Find where the given text appears and provide that cell's center as (x, y) coordinate. 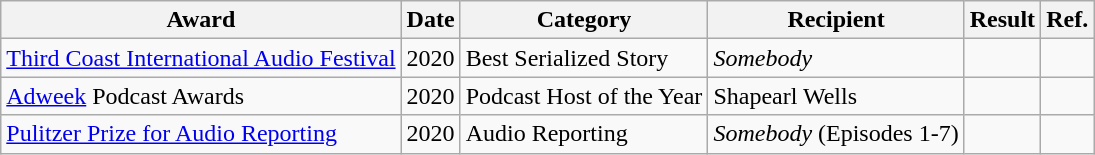
Audio Reporting (584, 134)
Award (201, 20)
Podcast Host of the Year (584, 96)
Result (1002, 20)
Ref. (1068, 20)
Shapearl Wells (836, 96)
Best Serialized Story (584, 58)
Category (584, 20)
Adweek Podcast Awards (201, 96)
Somebody (836, 58)
Third Coast International Audio Festival (201, 58)
Pulitzer Prize for Audio Reporting (201, 134)
Recipient (836, 20)
Date (430, 20)
Somebody (Episodes 1-7) (836, 134)
